Find where the given text appears and provide that cell's center as [X, Y] coordinate. 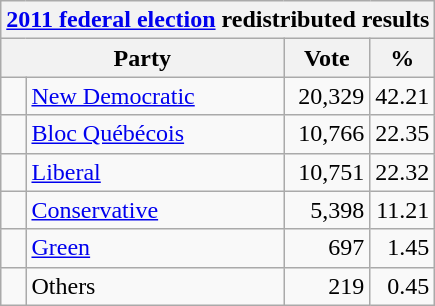
Party [142, 58]
Liberal [155, 172]
22.32 [402, 172]
Bloc Québécois [155, 134]
219 [327, 286]
10,751 [327, 172]
Others [155, 286]
11.21 [402, 210]
10,766 [327, 134]
Green [155, 248]
5,398 [327, 210]
1.45 [402, 248]
2011 federal election redistributed results [218, 20]
22.35 [402, 134]
20,329 [327, 96]
Conservative [155, 210]
New Democratic [155, 96]
697 [327, 248]
Vote [327, 58]
% [402, 58]
0.45 [402, 286]
42.21 [402, 96]
